Pinpoint the cell where the given text exists, returning its [x, y] midpoint coordinate. 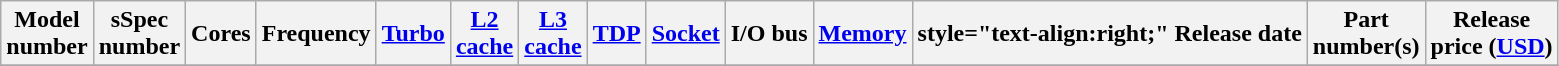
I/O bus [769, 34]
Modelnumber [47, 34]
Cores [222, 34]
Partnumber(s) [1366, 34]
TDP [616, 34]
Socket [686, 34]
style="text-align:right;" Release date [1110, 34]
Turbo [413, 34]
L3cache [553, 34]
Memory [862, 34]
sSpecnumber [139, 34]
Releaseprice (USD) [1492, 34]
Frequency [316, 34]
L2cache [484, 34]
